Provide the [X, Y] coordinate of the cell's center where the given text is located.  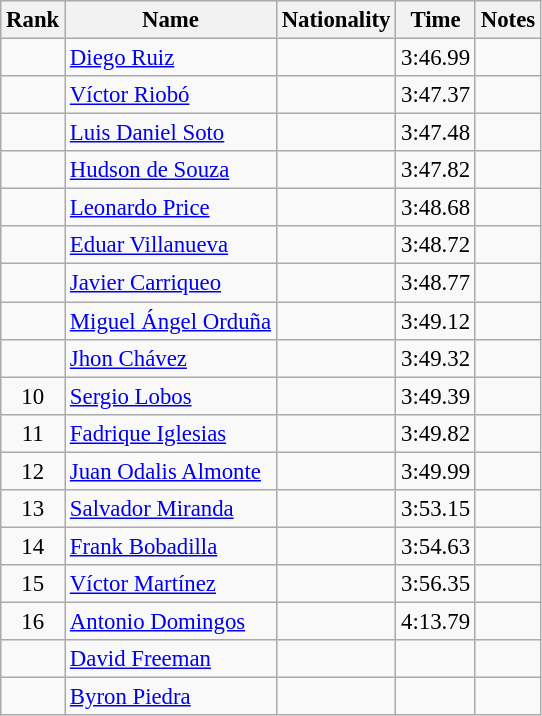
Javier Carriqueo [171, 283]
3:48.68 [436, 208]
14 [33, 546]
Hudson de Souza [171, 170]
4:13.79 [436, 621]
3:48.72 [436, 245]
3:49.39 [436, 396]
3:47.82 [436, 170]
3:47.48 [436, 133]
Víctor Riobó [171, 95]
3:49.82 [436, 433]
3:49.32 [436, 358]
13 [33, 509]
David Freeman [171, 659]
3:48.77 [436, 283]
3:53.15 [436, 509]
Salvador Miranda [171, 509]
12 [33, 471]
Notes [508, 20]
3:47.37 [436, 95]
Miguel Ángel Orduña [171, 321]
10 [33, 396]
Nationality [336, 20]
Juan Odalis Almonte [171, 471]
Jhon Chávez [171, 358]
11 [33, 433]
3:49.99 [436, 471]
16 [33, 621]
3:49.12 [436, 321]
Sergio Lobos [171, 396]
Rank [33, 20]
Byron Piedra [171, 697]
3:56.35 [436, 584]
Leonardo Price [171, 208]
Fadrique Iglesias [171, 433]
Antonio Domingos [171, 621]
Eduar Villanueva [171, 245]
Frank Bobadilla [171, 546]
Time [436, 20]
Diego Ruiz [171, 58]
Luis Daniel Soto [171, 133]
3:46.99 [436, 58]
15 [33, 584]
3:54.63 [436, 546]
Víctor Martínez [171, 584]
Name [171, 20]
